Identify which cell holds the provided text, then report its [X, Y] central coordinate. 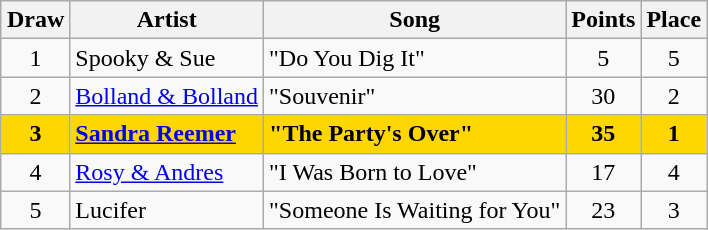
Bolland & Bolland [167, 96]
30 [604, 96]
"Souvenir" [415, 96]
35 [604, 134]
Spooky & Sue [167, 58]
Draw [35, 20]
Points [604, 20]
"I Was Born to Love" [415, 172]
Song [415, 20]
Place [674, 20]
Rosy & Andres [167, 172]
"Do You Dig It" [415, 58]
Sandra Reemer [167, 134]
17 [604, 172]
Artist [167, 20]
"The Party's Over" [415, 134]
23 [604, 210]
"Someone Is Waiting for You" [415, 210]
Lucifer [167, 210]
